Scan for the cell matching the given text and deliver its (X, Y) coordinate at center. 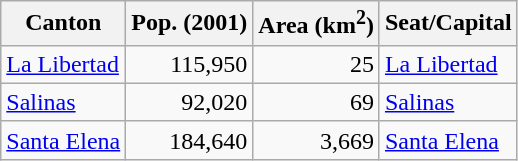
115,950 (190, 64)
184,640 (190, 140)
25 (316, 64)
Pop. (2001) (190, 24)
92,020 (190, 102)
3,669 (316, 140)
Area (km2) (316, 24)
Canton (64, 24)
Seat/Capital (448, 24)
69 (316, 102)
